Search for the cell housing the specified text and yield its (X, Y) center coordinate. 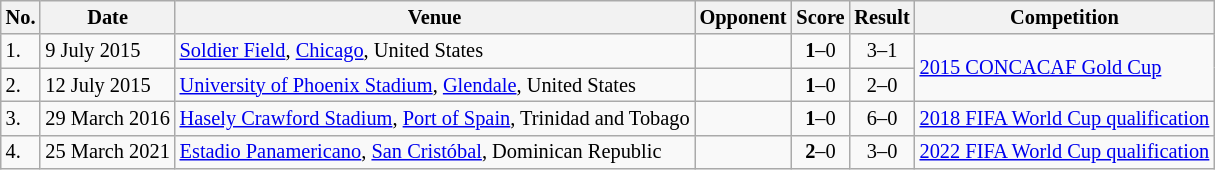
3–0 (882, 152)
Competition (1065, 17)
2018 FIFA World Cup qualification (1065, 118)
Venue (435, 17)
6–0 (882, 118)
Result (882, 17)
2022 FIFA World Cup qualification (1065, 152)
No. (21, 17)
1. (21, 51)
4. (21, 152)
9 July 2015 (107, 51)
Score (820, 17)
25 March 2021 (107, 152)
Hasely Crawford Stadium, Port of Spain, Trinidad and Tobago (435, 118)
3. (21, 118)
Date (107, 17)
2. (21, 85)
Soldier Field, Chicago, United States (435, 51)
Opponent (744, 17)
2015 CONCACAF Gold Cup (1065, 68)
University of Phoenix Stadium, Glendale, United States (435, 85)
29 March 2016 (107, 118)
12 July 2015 (107, 85)
3–1 (882, 51)
Estadio Panamericano, San Cristóbal, Dominican Republic (435, 152)
